Capture the cell that displays the provided text and extract its [x, y] central coordinate. 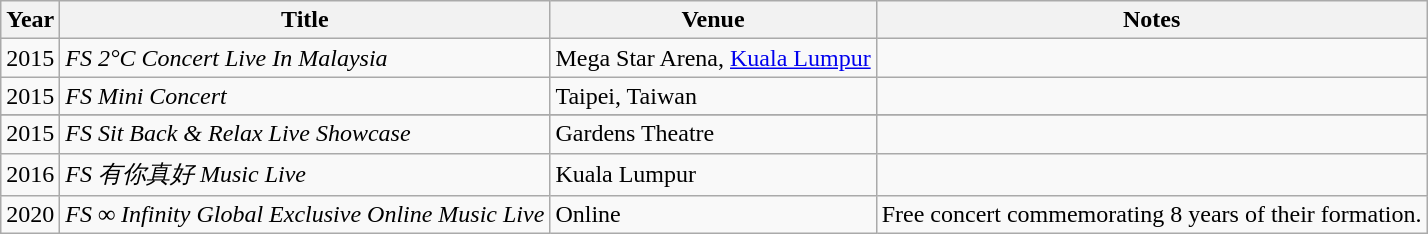
Gardens Theatre [713, 134]
2016 [30, 174]
Taipei, Taiwan [713, 96]
Title [305, 20]
Mega Star Arena, Kuala Lumpur [713, 58]
FS Sit Back & Relax Live Showcase [305, 134]
Free concert commemorating 8 years of their formation. [1152, 215]
FS 2°C Concert Live In Malaysia [305, 58]
2020 [30, 215]
Notes [1152, 20]
FS Mini Concert [305, 96]
Venue [713, 20]
Year [30, 20]
FS 有你真好 Music Live [305, 174]
Online [713, 215]
Kuala Lumpur [713, 174]
FS ∞ Infinity Global Exclusive Online Music Live [305, 215]
